Provide the (x, y) coordinate of the cell's center where the given text is located.  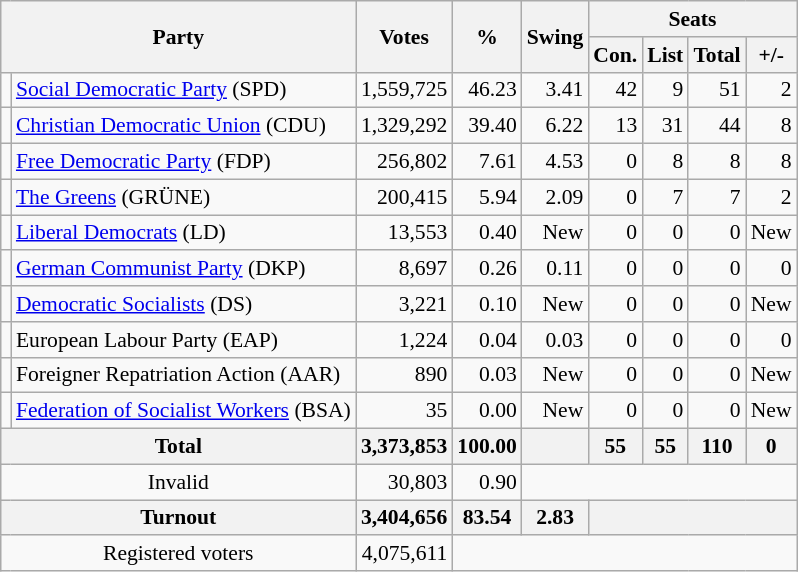
46.23 (486, 90)
6.22 (556, 126)
Liberal Democrats (LD) (184, 233)
890 (404, 375)
Seats (692, 19)
5.94 (486, 197)
The Greens (GRÜNE) (184, 197)
4.53 (556, 162)
1,224 (404, 340)
8,697 (404, 269)
Swing (556, 36)
39.40 (486, 126)
0.00 (486, 411)
Turnout (178, 518)
0.90 (486, 482)
Social Democratic Party (SPD) (184, 90)
13 (615, 126)
List (665, 55)
Registered voters (178, 554)
4,075,611 (404, 554)
2.83 (556, 518)
3,404,656 (404, 518)
0.11 (556, 269)
13,553 (404, 233)
30,803 (404, 482)
44 (716, 126)
Foreigner Repatriation Action (AAR) (184, 375)
42 (615, 90)
3.41 (556, 90)
0.10 (486, 304)
2.09 (556, 197)
83.54 (486, 518)
3,221 (404, 304)
Free Democratic Party (FDP) (184, 162)
7.61 (486, 162)
110 (716, 447)
1,559,725 (404, 90)
German Communist Party (DKP) (184, 269)
+/- (772, 55)
35 (404, 411)
Votes (404, 36)
31 (665, 126)
Con. (615, 55)
Party (178, 36)
0.04 (486, 340)
European Labour Party (EAP) (184, 340)
Democratic Socialists (DS) (184, 304)
0.40 (486, 233)
3,373,853 (404, 447)
Federation of Socialist Workers (BSA) (184, 411)
100.00 (486, 447)
1,329,292 (404, 126)
Christian Democratic Union (CDU) (184, 126)
9 (665, 90)
256,802 (404, 162)
0.26 (486, 269)
200,415 (404, 197)
% (486, 36)
Invalid (178, 482)
51 (716, 90)
